Identify which cell holds the provided text, then report its [x, y] central coordinate. 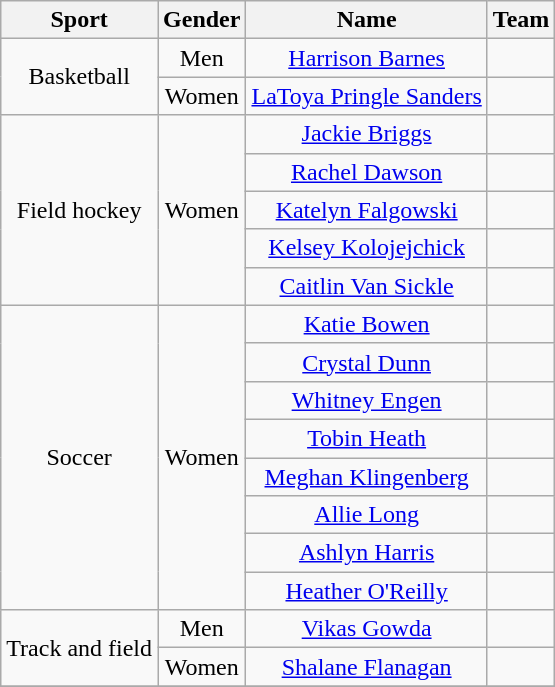
Sport [80, 20]
Basketball [80, 77]
Kelsey Kolojejchick [366, 248]
Caitlin Van Sickle [366, 286]
Soccer [80, 457]
Rachel Dawson [366, 172]
Katie Bowen [366, 324]
Name [366, 20]
LaToya Pringle Sanders [366, 96]
Vikas Gowda [366, 629]
Heather O'Reilly [366, 591]
Gender [202, 20]
Ashlyn Harris [366, 553]
Allie Long [366, 515]
Track and field [80, 648]
Jackie Briggs [366, 134]
Tobin Heath [366, 438]
Field hockey [80, 210]
Harrison Barnes [366, 58]
Whitney Engen [366, 400]
Team [521, 20]
Shalane Flanagan [366, 667]
Katelyn Falgowski [366, 210]
Crystal Dunn [366, 362]
Meghan Klingenberg [366, 477]
